Return [X, Y] of the center of cell containing provided text 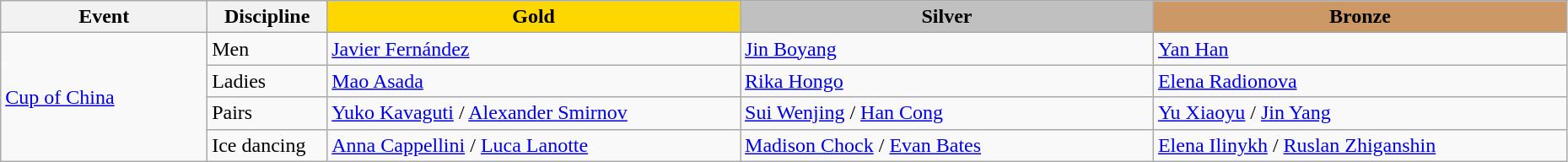
Discipline [267, 17]
Ice dancing [267, 145]
Gold [534, 17]
Anna Cappellini / Luca Lanotte [534, 145]
Pairs [267, 113]
Madison Chock / Evan Bates [947, 145]
Men [267, 49]
Bronze [1360, 17]
Yu Xiaoyu / Jin Yang [1360, 113]
Yuko Kavaguti / Alexander Smirnov [534, 113]
Jin Boyang [947, 49]
Javier Fernández [534, 49]
Cup of China [105, 97]
Sui Wenjing / Han Cong [947, 113]
Silver [947, 17]
Ladies [267, 81]
Yan Han [1360, 49]
Elena Ilinykh / Ruslan Zhiganshin [1360, 145]
Event [105, 17]
Rika Hongo [947, 81]
Mao Asada [534, 81]
Elena Radionova [1360, 81]
